Capture the cell that displays the provided text and extract its [x, y] central coordinate. 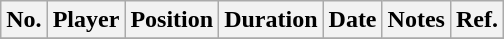
Ref. [476, 20]
Position [172, 20]
No. [24, 20]
Duration [271, 20]
Notes [416, 20]
Date [352, 20]
Player [86, 20]
